Return [x, y] of the center of cell containing provided text 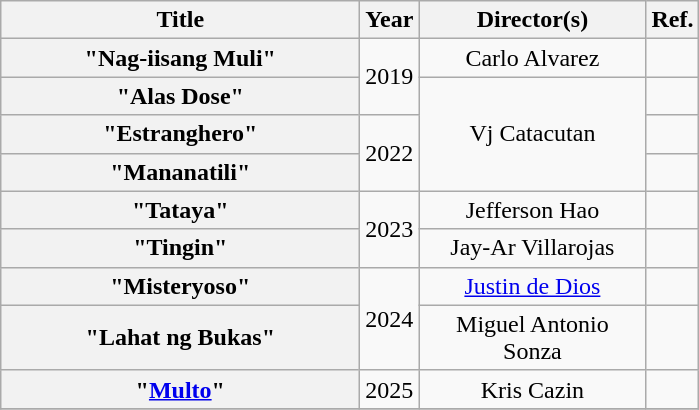
"Tataya" [180, 210]
2019 [390, 77]
Carlo Alvarez [532, 58]
Title [180, 20]
Justin de Dios [532, 286]
Year [390, 20]
"Misteryoso" [180, 286]
Vj Catacutan [532, 134]
2023 [390, 229]
"Multo" [180, 389]
Ref. [672, 20]
"Estranghero" [180, 134]
2024 [390, 318]
2025 [390, 389]
"Tingin" [180, 248]
Jefferson Hao [532, 210]
Kris Cazin [532, 389]
"Alas Dose" [180, 96]
Jay-Ar Villarojas [532, 248]
"Lahat ng Bukas" [180, 338]
Director(s) [532, 20]
"Nag-iisang Muli" [180, 58]
2022 [390, 153]
"Mananatili" [180, 172]
Miguel Antonio Sonza [532, 338]
